Return (x, y) of the center of cell containing provided text 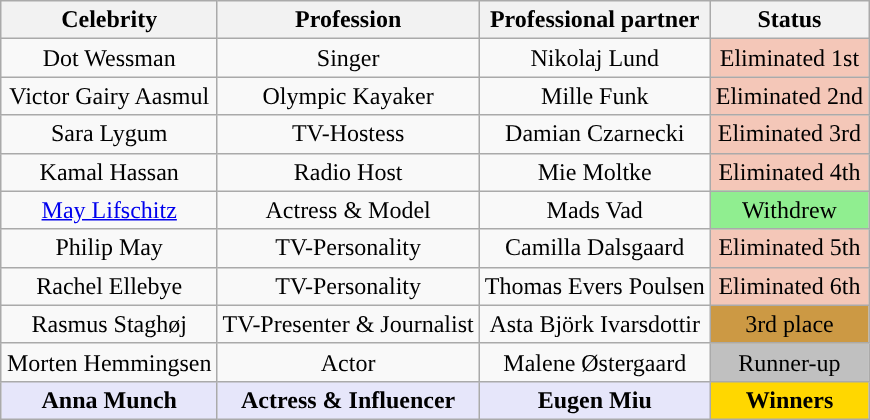
Morten Hemmingsen (109, 362)
3rd place (789, 324)
Kamal Hassan (109, 172)
Thomas Evers Poulsen (594, 286)
Actress & Model (348, 210)
TV-Presenter & Journalist (348, 324)
Camilla Dalsgaard (594, 248)
Rachel Ellebye (109, 286)
Dot Wessman (109, 58)
May Lifschitz (109, 210)
Mille Funk (594, 96)
Eliminated 3rd (789, 134)
Eliminated 2nd (789, 96)
Philip May (109, 248)
Actress & Influencer (348, 400)
Olympic Kayaker (348, 96)
Celebrity (109, 20)
Winners (789, 400)
Mads Vad (594, 210)
Victor Gairy Aasmul (109, 96)
Radio Host (348, 172)
Eliminated 5th (789, 248)
Sara Lygum (109, 134)
Singer (348, 58)
Eugen Miu (594, 400)
Asta Björk Ivarsdottir (594, 324)
Rasmus Staghøj (109, 324)
Anna Munch (109, 400)
Eliminated 4th (789, 172)
Withdrew (789, 210)
Runner-up (789, 362)
Professional partner (594, 20)
Malene Østergaard (594, 362)
Status (789, 20)
Mie Moltke (594, 172)
Actor (348, 362)
Nikolaj Lund (594, 58)
Profession (348, 20)
Damian Czarnecki (594, 134)
TV-Hostess (348, 134)
Eliminated 6th (789, 286)
Eliminated 1st (789, 58)
